Provide the [x, y] coordinate of the cell's center where the given text is located.  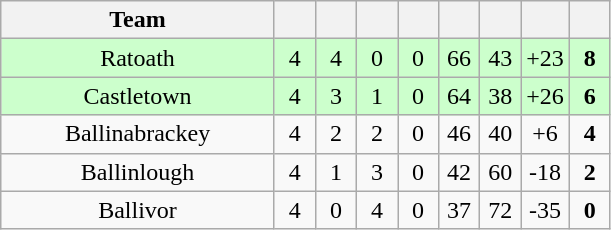
-18 [546, 172]
43 [500, 58]
8 [590, 58]
64 [460, 96]
66 [460, 58]
60 [500, 172]
40 [500, 134]
Ratoath [138, 58]
Ballinlough [138, 172]
46 [460, 134]
+23 [546, 58]
+26 [546, 96]
42 [460, 172]
Ballivor [138, 210]
72 [500, 210]
38 [500, 96]
6 [590, 96]
-35 [546, 210]
37 [460, 210]
+6 [546, 134]
Team [138, 20]
Castletown [138, 96]
Ballinabrackey [138, 134]
